Search for the cell housing the specified text and yield its (X, Y) center coordinate. 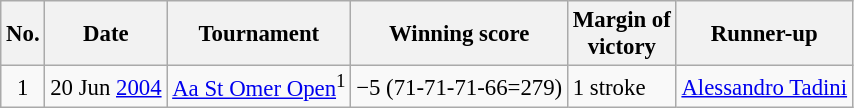
Tournament (259, 34)
Alessandro Tadini (764, 87)
Winning score (460, 34)
Date (106, 34)
Margin ofvictory (622, 34)
Runner-up (764, 34)
1 (23, 87)
1 stroke (622, 87)
No. (23, 34)
Aa St Omer Open1 (259, 87)
−5 (71-71-71-66=279) (460, 87)
20 Jun 2004 (106, 87)
